Return (x, y) of the center of cell containing provided text 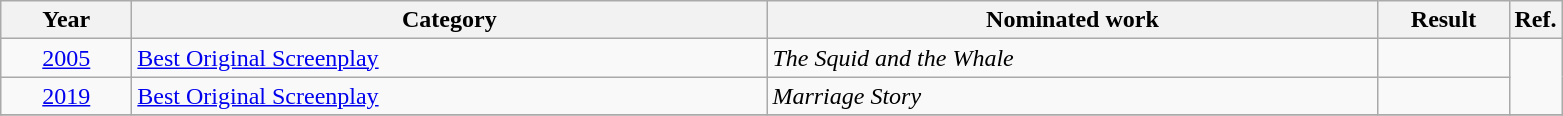
Year (66, 20)
Marriage Story (1072, 96)
The Squid and the Whale (1072, 58)
Nominated work (1072, 20)
2005 (66, 58)
Ref. (1536, 20)
Category (450, 20)
Result (1444, 20)
2019 (66, 96)
